Return the [X, Y] coordinate for the center point of the cell that contains the specified text.  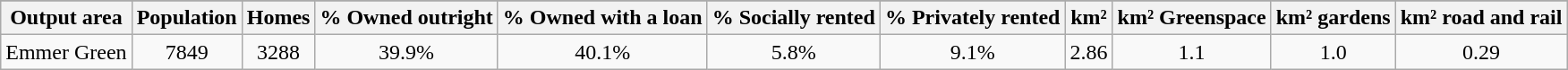
% Owned outright [406, 18]
2.86 [1088, 52]
5.8% [793, 52]
3288 [278, 52]
40.1% [602, 52]
Emmer Green [66, 52]
9.1% [972, 52]
km² road and rail [1481, 18]
km² Greenspace [1192, 18]
Homes [278, 18]
% Owned with a loan [602, 18]
39.9% [406, 52]
1.1 [1192, 52]
Population [186, 18]
0.29 [1481, 52]
% Socially rented [793, 18]
% Privately rented [972, 18]
Output area [66, 18]
km² gardens [1334, 18]
km² [1088, 18]
1.0 [1334, 52]
7849 [186, 52]
